Determine the (X, Y) coordinate at the center of the cell enclosing the given text.  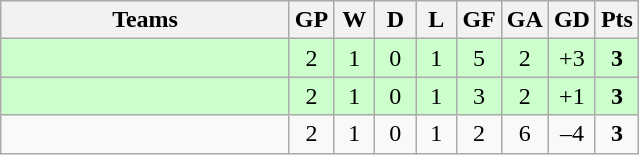
GD (572, 20)
5 (479, 58)
GP (311, 20)
GA (524, 20)
Teams (146, 20)
GF (479, 20)
+3 (572, 58)
L (436, 20)
W (354, 20)
Pts (616, 20)
6 (524, 134)
+1 (572, 96)
D (396, 20)
–4 (572, 134)
